Detect which cell encompasses the target text, then output its [x, y] center coordinate. 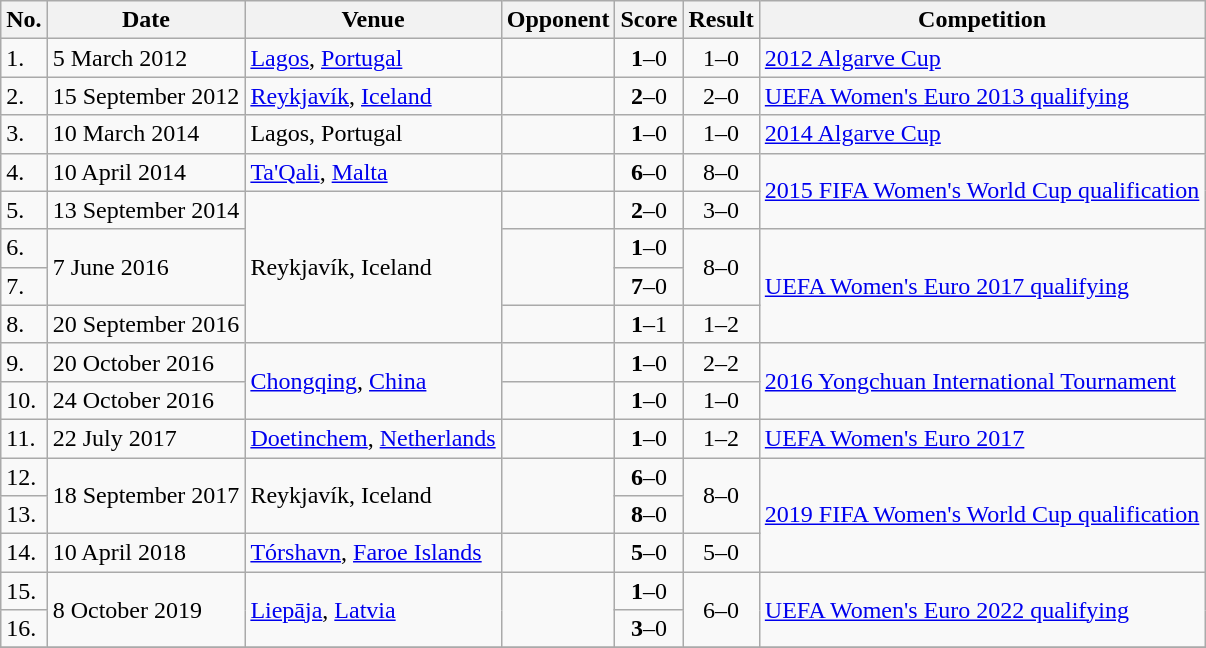
14. [24, 553]
UEFA Women's Euro 2013 qualifying [982, 96]
4. [24, 172]
22 July 2017 [146, 438]
12. [24, 477]
20 September 2016 [146, 324]
Doetinchem, Netherlands [373, 438]
Opponent [558, 20]
2016 Yongchuan International Tournament [982, 381]
16. [24, 629]
7 June 2016 [146, 267]
18 September 2017 [146, 496]
5. [24, 210]
10 April 2014 [146, 172]
2019 FIFA Women's World Cup qualification [982, 515]
13. [24, 515]
24 October 2016 [146, 400]
10 April 2018 [146, 553]
2014 Algarve Cup [982, 134]
8 October 2019 [146, 610]
1. [24, 58]
No. [24, 20]
Tórshavn, Faroe Islands [373, 553]
7–0 [649, 286]
6. [24, 248]
7. [24, 286]
Result [721, 20]
Liepāja, Latvia [373, 610]
2015 FIFA Women's World Cup qualification [982, 191]
15. [24, 591]
1–1 [649, 324]
9. [24, 362]
Venue [373, 20]
Ta'Qali, Malta [373, 172]
UEFA Women's Euro 2017 [982, 438]
Date [146, 20]
20 October 2016 [146, 362]
11. [24, 438]
UEFA Women's Euro 2022 qualifying [982, 610]
2. [24, 96]
2–2 [721, 362]
5 March 2012 [146, 58]
13 September 2014 [146, 210]
Chongqing, China [373, 381]
8. [24, 324]
Score [649, 20]
10. [24, 400]
2012 Algarve Cup [982, 58]
10 March 2014 [146, 134]
UEFA Women's Euro 2017 qualifying [982, 286]
15 September 2012 [146, 96]
3. [24, 134]
Competition [982, 20]
